Provide the [x, y] coordinate of the cell's center where the given text is located.  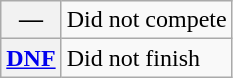
DNF [31, 58]
Did not finish [146, 58]
Did not compete [146, 20]
— [31, 20]
